For the text-containing cell, return its midpoint in [X, Y] coordinate format. 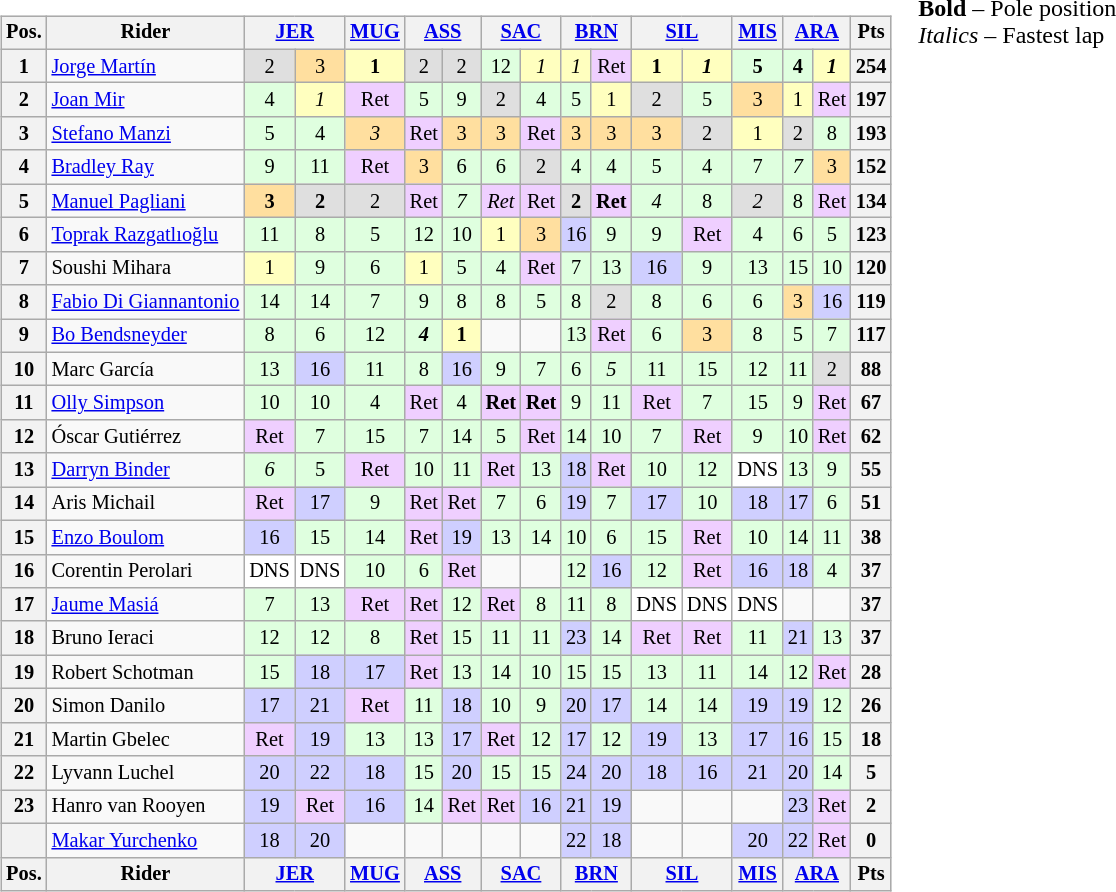
Aris Michail [146, 504]
Jaume Masiá [146, 605]
55 [871, 470]
119 [871, 302]
67 [871, 403]
Manuel Pagliani [146, 201]
254 [871, 66]
Lyvann Luchel [146, 773]
28 [871, 672]
134 [871, 201]
Simon Danilo [146, 706]
Robert Schotman [146, 672]
193 [871, 134]
Stefano Manzi [146, 134]
197 [871, 100]
Óscar Gutiérrez [146, 437]
Bradley Ray [146, 167]
62 [871, 437]
Darryn Binder [146, 470]
24 [576, 773]
123 [871, 235]
88 [871, 369]
Fabio Di Giannantonio [146, 302]
Bruno Ieraci [146, 638]
Hanro van Rooyen [146, 807]
26 [871, 706]
Olly Simpson [146, 403]
0 [871, 840]
Toprak Razgatlıoğlu [146, 235]
51 [871, 504]
Enzo Boulom [146, 537]
Corentin Perolari [146, 571]
120 [871, 268]
Bo Bendsneyder [146, 336]
Martin Gbelec [146, 739]
Joan Mir [146, 100]
Soushi Mihara [146, 268]
38 [871, 537]
Marc García [146, 369]
Makar Yurchenko [146, 840]
152 [871, 167]
Jorge Martín [146, 66]
117 [871, 336]
